From the cell containing the given text, extract its center point as [x, y] coordinate. 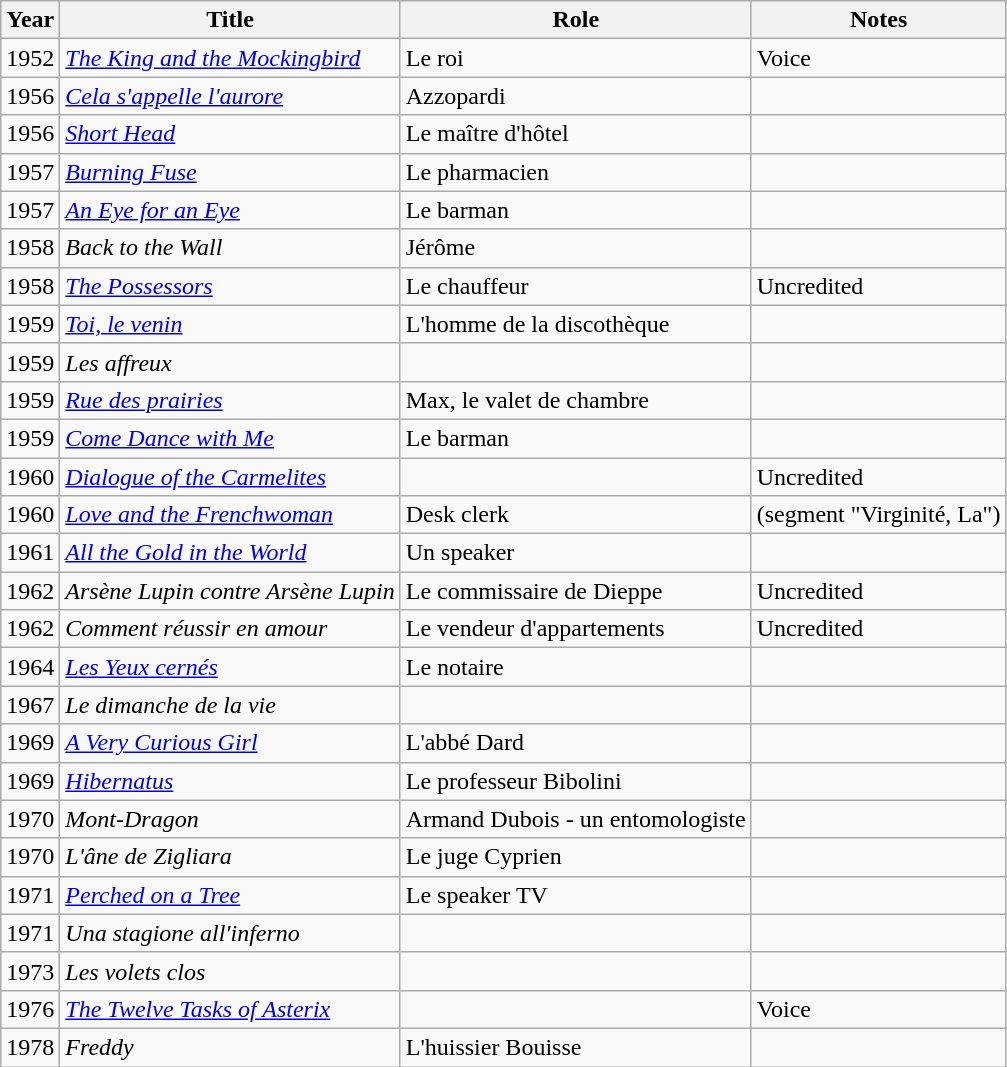
Le professeur Bibolini [576, 781]
L'âne de Zigliara [230, 857]
Rue des prairies [230, 400]
Arsène Lupin contre Arsène Lupin [230, 591]
Toi, le venin [230, 324]
Le pharmacien [576, 172]
Le juge Cyprien [576, 857]
Max, le valet de chambre [576, 400]
Title [230, 20]
Cela s'appelle l'aurore [230, 96]
Come Dance with Me [230, 438]
Dialogue of the Carmelites [230, 477]
Comment réussir en amour [230, 629]
An Eye for an Eye [230, 210]
Short Head [230, 134]
Desk clerk [576, 515]
The King and the Mockingbird [230, 58]
Notes [878, 20]
Le maître d'hôtel [576, 134]
The Possessors [230, 286]
Armand Dubois - un entomologiste [576, 819]
Le notaire [576, 667]
1976 [30, 1009]
1952 [30, 58]
1978 [30, 1047]
Le chauffeur [576, 286]
Burning Fuse [230, 172]
1973 [30, 971]
Perched on a Tree [230, 895]
Freddy [230, 1047]
L'huissier Bouisse [576, 1047]
L'homme de la discothèque [576, 324]
Le roi [576, 58]
The Twelve Tasks of Asterix [230, 1009]
Mont-Dragon [230, 819]
A Very Curious Girl [230, 743]
Un speaker [576, 553]
Love and the Frenchwoman [230, 515]
Azzopardi [576, 96]
Una stagione all'inferno [230, 933]
Role [576, 20]
Les Yeux cernés [230, 667]
Les volets clos [230, 971]
1964 [30, 667]
Le dimanche de la vie [230, 705]
Year [30, 20]
Le speaker TV [576, 895]
Jérôme [576, 248]
L'abbé Dard [576, 743]
Back to the Wall [230, 248]
All the Gold in the World [230, 553]
1961 [30, 553]
Les affreux [230, 362]
Le vendeur d'appartements [576, 629]
Le commissaire de Dieppe [576, 591]
(segment "Virginité, La") [878, 515]
Hibernatus [230, 781]
1967 [30, 705]
